For the text-containing cell, return its midpoint in (X, Y) coordinate format. 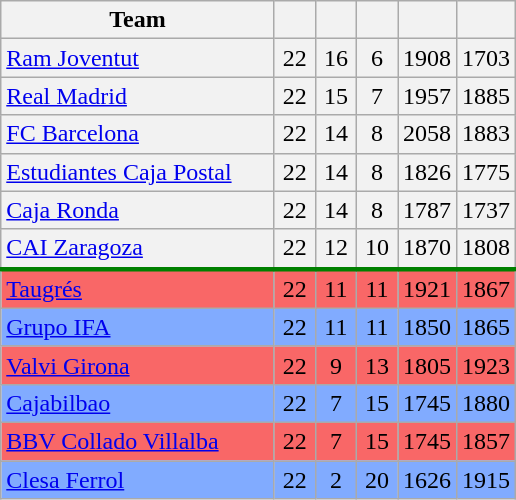
2058 (428, 134)
1703 (486, 58)
CAI Zaragoza (138, 249)
BBV Collado Villalba (138, 441)
1915 (486, 479)
1850 (428, 327)
1865 (486, 327)
Estudiantes Caja Postal (138, 172)
6 (376, 58)
Ram Joventut (138, 58)
9 (336, 365)
1870 (428, 249)
Real Madrid (138, 96)
Clesa Ferrol (138, 479)
1923 (486, 365)
20 (376, 479)
Valvi Girona (138, 365)
16 (336, 58)
1883 (486, 134)
1737 (486, 210)
Grupo IFA (138, 327)
1787 (428, 210)
1775 (486, 172)
1808 (486, 249)
1626 (428, 479)
1921 (428, 289)
Cajabilbao (138, 403)
1885 (486, 96)
FC Barcelona (138, 134)
1957 (428, 96)
1867 (486, 289)
Caja Ronda (138, 210)
2 (336, 479)
10 (376, 249)
13 (376, 365)
1826 (428, 172)
1908 (428, 58)
1857 (486, 441)
Taugrés (138, 289)
1805 (428, 365)
1880 (486, 403)
Team (138, 20)
12 (336, 249)
